Return the [x, y] coordinate for the center point of the cell that contains the specified text.  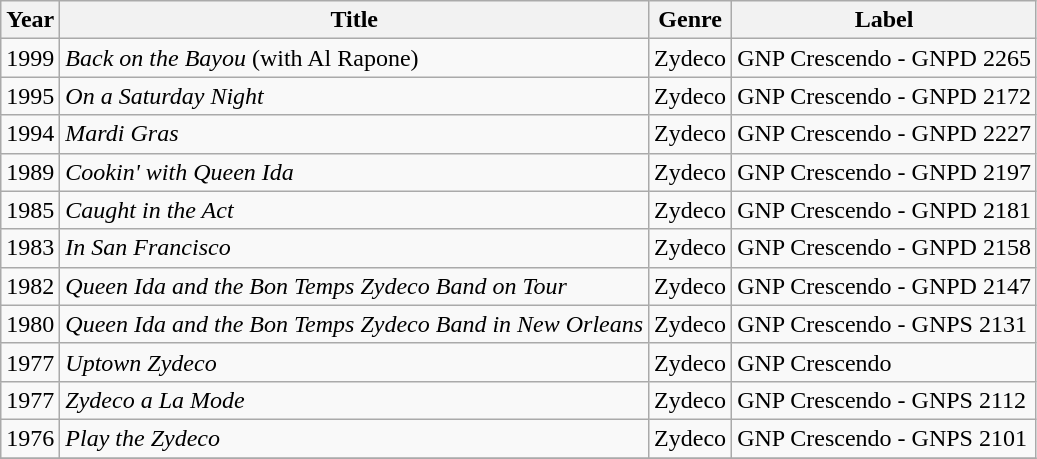
1999 [30, 58]
1995 [30, 96]
GNP Crescendo - GNPS 2131 [884, 324]
GNP Crescendo - GNPD 2197 [884, 172]
GNP Crescendo [884, 362]
Mardi Gras [354, 134]
Caught in the Act [354, 210]
GNP Crescendo - GNPS 2112 [884, 400]
GNP Crescendo - GNPD 2147 [884, 286]
GNP Crescendo - GNPD 2158 [884, 248]
Zydeco a La Mode [354, 400]
Label [884, 20]
GNP Crescendo - GNPD 2181 [884, 210]
Queen Ida and the Bon Temps Zydeco Band on Tour [354, 286]
Uptown Zydeco [354, 362]
Genre [690, 20]
GNP Crescendo - GNPD 2265 [884, 58]
1985 [30, 210]
1976 [30, 438]
GNP Crescendo - GNPS 2101 [884, 438]
On a Saturday Night [354, 96]
1982 [30, 286]
1983 [30, 248]
Title [354, 20]
Queen Ida and the Bon Temps Zydeco Band in New Orleans [354, 324]
GNP Crescendo - GNPD 2172 [884, 96]
In San Francisco [354, 248]
1989 [30, 172]
Year [30, 20]
Cookin' with Queen Ida [354, 172]
Play the Zydeco [354, 438]
GNP Crescendo - GNPD 2227 [884, 134]
1980 [30, 324]
Back on the Bayou (with Al Rapone) [354, 58]
1994 [30, 134]
